Return (x, y) of the center of cell containing provided text 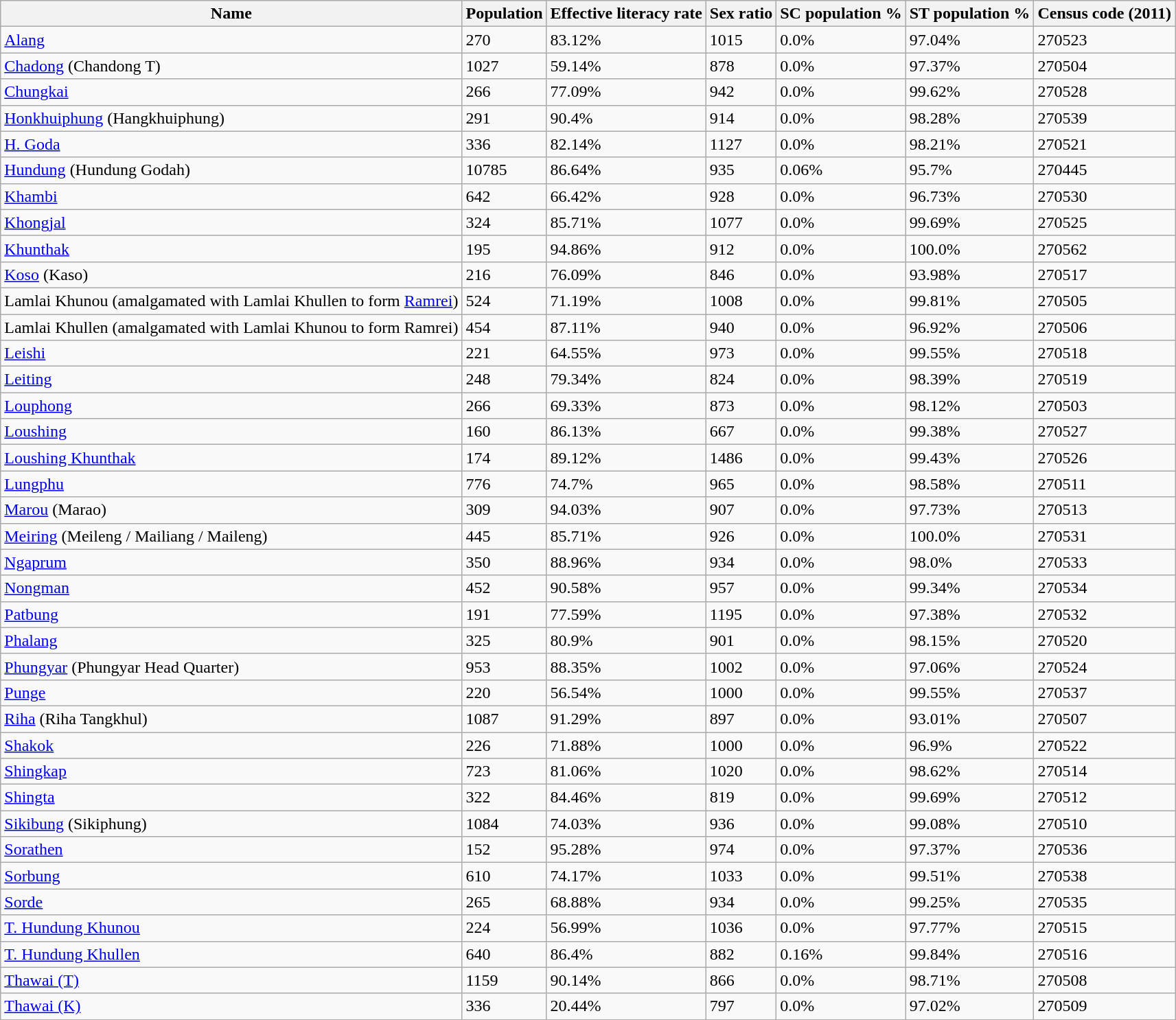
Census code (2011) (1105, 14)
T. Hundung Khunou (231, 928)
83.12% (626, 40)
1008 (741, 301)
Sex ratio (741, 14)
96.73% (969, 196)
95.28% (626, 850)
220 (504, 693)
Lamlai Khullen (amalgamated with Lamlai Khunou to form Ramrei) (231, 327)
96.92% (969, 327)
973 (741, 353)
907 (741, 510)
89.12% (626, 458)
866 (741, 980)
81.06% (626, 772)
1486 (741, 458)
SC population % (841, 14)
Loushing (231, 432)
Lamlai Khunou (amalgamated with Lamlai Khullen to form Ramrei) (231, 301)
270445 (1105, 170)
99.38% (969, 432)
270519 (1105, 380)
942 (741, 92)
86.4% (626, 954)
88.35% (626, 667)
270533 (1105, 562)
97.04% (969, 40)
322 (504, 798)
Punge (231, 693)
Nongman (231, 588)
20.44% (626, 1006)
90.58% (626, 588)
454 (504, 327)
0.06% (841, 170)
270535 (1105, 902)
Shakok (231, 745)
Phungyar (Phungyar Head Quarter) (231, 667)
270511 (1105, 484)
68.88% (626, 902)
99.51% (969, 876)
86.64% (626, 170)
96.9% (969, 745)
270526 (1105, 458)
90.4% (626, 118)
270531 (1105, 536)
Louphong (231, 406)
Population (504, 14)
324 (504, 222)
80.9% (626, 640)
86.13% (626, 432)
99.62% (969, 92)
Koso (Kaso) (231, 275)
270532 (1105, 614)
1077 (741, 222)
270505 (1105, 301)
1015 (741, 40)
160 (504, 432)
878 (741, 66)
270503 (1105, 406)
1087 (504, 719)
452 (504, 588)
Phalang (231, 640)
77.59% (626, 614)
270525 (1105, 222)
Sorathen (231, 850)
270517 (1105, 275)
935 (741, 170)
873 (741, 406)
270514 (1105, 772)
248 (504, 380)
776 (504, 484)
98.58% (969, 484)
98.28% (969, 118)
Hundung (Hundung Godah) (231, 170)
90.14% (626, 980)
270528 (1105, 92)
Khunthak (231, 248)
76.09% (626, 275)
Marou (Marao) (231, 510)
Ngaprum (231, 562)
270537 (1105, 693)
216 (504, 275)
84.46% (626, 798)
ST population % (969, 14)
191 (504, 614)
56.99% (626, 928)
226 (504, 745)
940 (741, 327)
265 (504, 902)
221 (504, 353)
270520 (1105, 640)
797 (741, 1006)
270508 (1105, 980)
270506 (1105, 327)
667 (741, 432)
957 (741, 588)
Khongjal (231, 222)
901 (741, 640)
77.09% (626, 92)
1084 (504, 824)
270538 (1105, 876)
97.73% (969, 510)
98.15% (969, 640)
846 (741, 275)
Patbung (231, 614)
64.55% (626, 353)
Thawai (K) (231, 1006)
270515 (1105, 928)
270507 (1105, 719)
270524 (1105, 667)
94.03% (626, 510)
99.81% (969, 301)
98.0% (969, 562)
819 (741, 798)
71.19% (626, 301)
91.29% (626, 719)
Shingkap (231, 772)
270 (504, 40)
99.34% (969, 588)
94.86% (626, 248)
897 (741, 719)
1036 (741, 928)
965 (741, 484)
325 (504, 640)
59.14% (626, 66)
Riha (Riha Tangkhul) (231, 719)
Alang (231, 40)
953 (504, 667)
74.17% (626, 876)
Sorbung (231, 876)
98.39% (969, 380)
1195 (741, 614)
936 (741, 824)
1027 (504, 66)
309 (504, 510)
974 (741, 850)
270512 (1105, 798)
T. Hundung Khullen (231, 954)
Chadong (Chandong T) (231, 66)
H. Goda (231, 144)
1033 (741, 876)
270521 (1105, 144)
270534 (1105, 588)
1002 (741, 667)
640 (504, 954)
66.42% (626, 196)
97.38% (969, 614)
270527 (1105, 432)
97.06% (969, 667)
10785 (504, 170)
Sorde (231, 902)
Leishi (231, 353)
914 (741, 118)
99.25% (969, 902)
Chungkai (231, 92)
97.02% (969, 1006)
0.16% (841, 954)
152 (504, 850)
Name (231, 14)
93.01% (969, 719)
Leiting (231, 380)
270509 (1105, 1006)
912 (741, 248)
195 (504, 248)
723 (504, 772)
98.71% (969, 980)
Lungphu (231, 484)
95.7% (969, 170)
79.34% (626, 380)
291 (504, 118)
Khambi (231, 196)
270539 (1105, 118)
270510 (1105, 824)
98.62% (969, 772)
74.7% (626, 484)
1020 (741, 772)
350 (504, 562)
82.14% (626, 144)
Meiring (Meileng / Mailiang / Maileng) (231, 536)
71.88% (626, 745)
270516 (1105, 954)
642 (504, 196)
99.08% (969, 824)
99.84% (969, 954)
270536 (1105, 850)
270522 (1105, 745)
74.03% (626, 824)
Thawai (T) (231, 980)
87.11% (626, 327)
98.21% (969, 144)
1159 (504, 980)
97.77% (969, 928)
1127 (741, 144)
524 (504, 301)
270530 (1105, 196)
69.33% (626, 406)
270504 (1105, 66)
445 (504, 536)
270513 (1105, 510)
Honkhuiphung (Hangkhuiphung) (231, 118)
824 (741, 380)
270518 (1105, 353)
928 (741, 196)
926 (741, 536)
98.12% (969, 406)
174 (504, 458)
Shingta (231, 798)
882 (741, 954)
224 (504, 928)
88.96% (626, 562)
56.54% (626, 693)
Loushing Khunthak (231, 458)
Effective literacy rate (626, 14)
93.98% (969, 275)
Sikibung (Sikiphung) (231, 824)
610 (504, 876)
270562 (1105, 248)
270523 (1105, 40)
99.43% (969, 458)
